Return the [x, y] coordinate for the center point of the cell that contains the specified text.  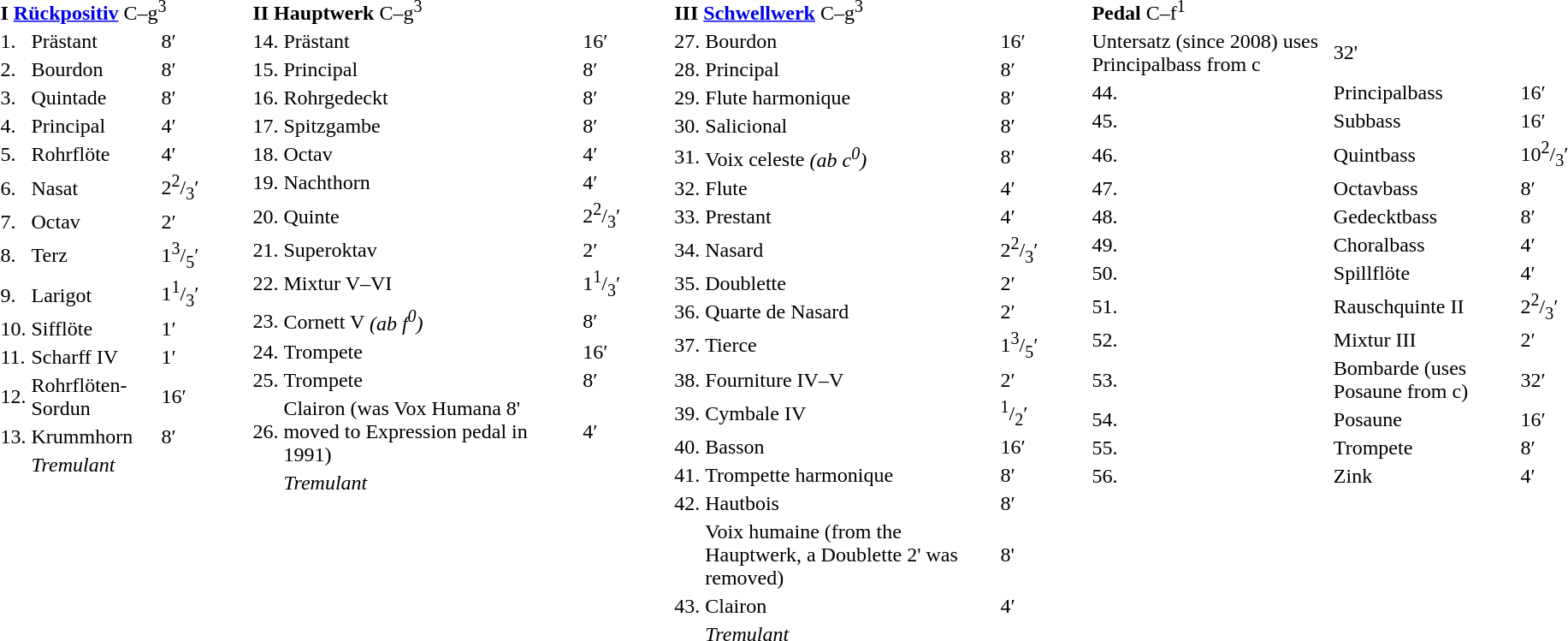
Sifflöte [94, 329]
Choralbass [1424, 245]
17. [265, 126]
Cymbale IV [850, 414]
51. [1210, 306]
Fourniture IV–V [850, 380]
22. [265, 284]
Bombarde (uses Posaune from c) [1424, 380]
Clairon (was Vox Humana 8' moved to Expression pedal in 1991) [431, 431]
34. [688, 250]
49. [1210, 245]
45. [1210, 121]
Subbass [1424, 121]
32' [1424, 53]
Quarte de Nasard [850, 312]
38. [688, 380]
54. [1210, 420]
Untersatz (since 2008) uses Principalbass from c [1210, 53]
24. [265, 352]
47. [1210, 188]
16. [265, 98]
26. [265, 431]
52. [1210, 341]
Spillflöte [1424, 273]
43. [688, 606]
Larigot [94, 294]
42. [688, 503]
8' [1020, 555]
Quintbass [1424, 154]
Rohrflöten-Sordun [94, 397]
Basson [850, 447]
48. [1210, 217]
29. [688, 98]
39. [688, 414]
Nasat [94, 188]
27. [688, 41]
31. [688, 157]
Terz [94, 255]
Doublette [850, 284]
53. [1210, 380]
55. [1210, 448]
Superoktav [431, 250]
25. [265, 380]
15. [265, 69]
Posaune [1424, 420]
44. [1210, 92]
Scharff IV [94, 357]
Quinte [431, 216]
Voix celeste (ab c0) [850, 157]
23. [265, 320]
Flute [850, 188]
41. [688, 475]
Flute harmonique [850, 98]
Gedecktbass [1424, 217]
46. [1210, 154]
35. [688, 284]
Octavbass [1424, 188]
28. [688, 69]
32. [688, 188]
Voix humaine (from the Hauptwerk, a Doublette 2' was removed) [850, 555]
36. [688, 312]
21. [265, 250]
Rauschquinte II [1424, 306]
1/2′ [1020, 414]
Zink [1424, 477]
40. [688, 447]
Krummhorn [94, 436]
14. [265, 41]
Hautbois [850, 503]
Quintade [94, 98]
Clairon [850, 606]
Cornett V (ab f0) [431, 320]
Rohrflöte [94, 154]
Trompette harmonique [850, 475]
Nasard [850, 250]
18. [265, 154]
Rohrgedeckt [431, 98]
Prestant [850, 217]
Tierce [850, 346]
37. [688, 346]
30. [688, 126]
Salicional [850, 126]
Mixtur V–VI [431, 284]
33. [688, 217]
20. [265, 216]
50. [1210, 273]
Nachthorn [431, 182]
Mixtur III [1424, 341]
Spitzgambe [431, 126]
Principalbass [1424, 92]
19. [265, 182]
56. [1210, 477]
